Locate the cell with the specified text and output its [X, Y] center coordinate. 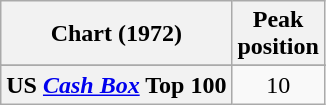
Chart (1972) [116, 34]
Peakposition [278, 34]
10 [278, 85]
US Cash Box Top 100 [116, 85]
